From the cell containing the given text, extract its center point as [X, Y] coordinate. 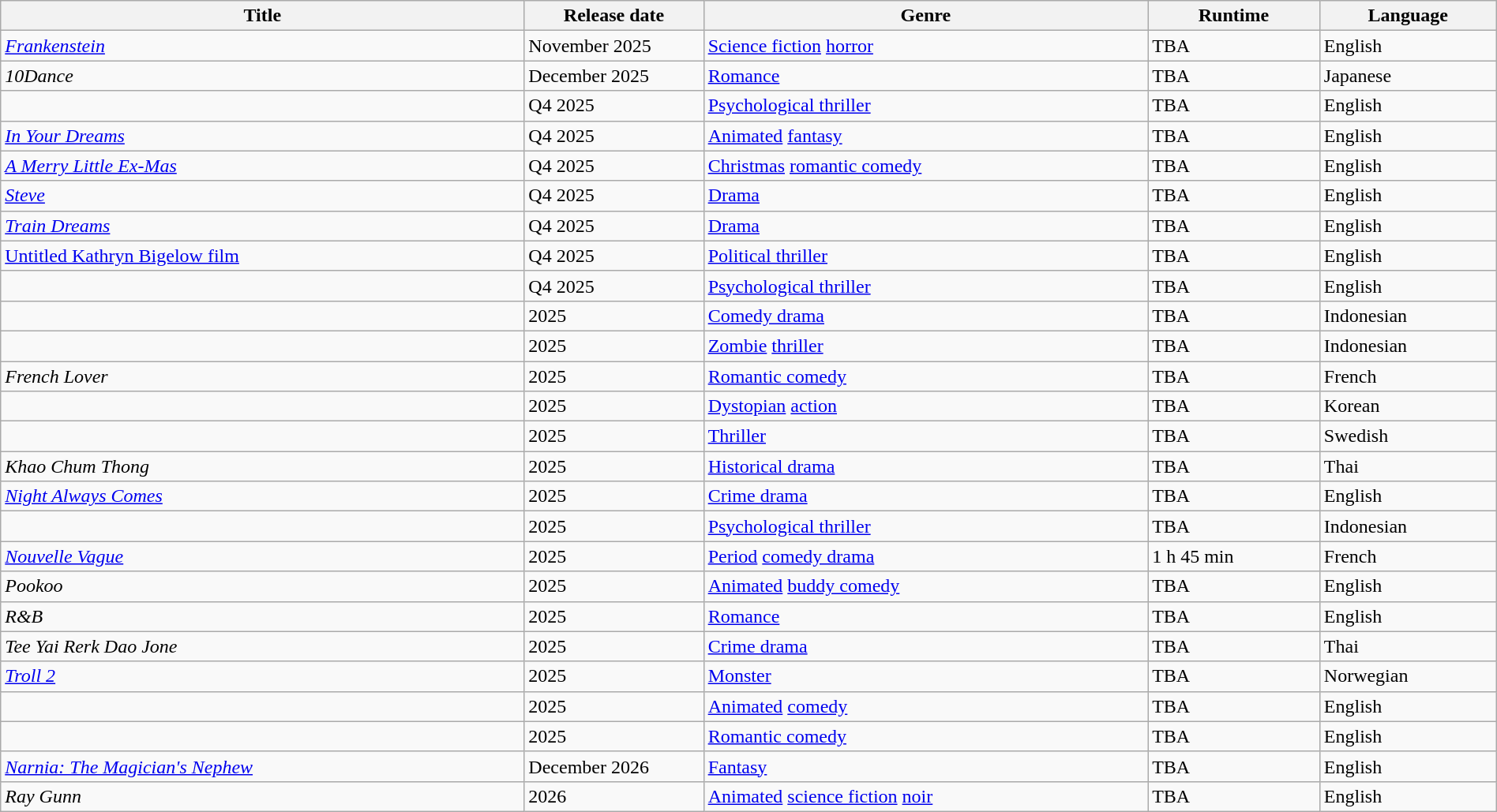
Thriller [925, 436]
December 2026 [614, 766]
Period comedy drama [925, 556]
Ray Gunn [262, 796]
Runtime [1234, 16]
Animated science fiction noir [925, 796]
2026 [614, 796]
Narnia: The Magician's Nephew [262, 766]
Dystopian action [925, 406]
Monster [925, 676]
Untitled Kathryn Bigelow film [262, 256]
1 h 45 min [1234, 556]
Korean [1408, 406]
Pookoo [262, 586]
In Your Dreams [262, 136]
Khao Chum Thong [262, 466]
Animated buddy comedy [925, 586]
Science fiction horror [925, 46]
Political thriller [925, 256]
French Lover [262, 376]
Nouvelle Vague [262, 556]
A Merry Little Ex-Mas [262, 166]
Christmas romantic comedy [925, 166]
Train Dreams [262, 226]
Comedy drama [925, 316]
Swedish [1408, 436]
Release date [614, 16]
Fantasy [925, 766]
Language [1408, 16]
Title [262, 16]
Night Always Comes [262, 496]
Norwegian [1408, 676]
Tee Yai Rerk Dao Jone [262, 646]
Animated comedy [925, 706]
10Dance [262, 76]
Japanese [1408, 76]
Frankenstein [262, 46]
Zombie thriller [925, 346]
Troll 2 [262, 676]
R&B [262, 616]
November 2025 [614, 46]
December 2025 [614, 76]
Steve [262, 196]
Genre [925, 16]
Animated fantasy [925, 136]
Historical drama [925, 466]
